Determine the [x, y] coordinate at the center of the cell enclosing the given text.  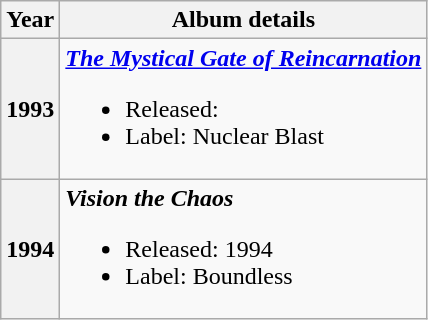
Vision the ChaosReleased: 1994Label: Boundless [244, 249]
Album details [244, 20]
1994 [30, 249]
Year [30, 20]
1993 [30, 109]
The Mystical Gate of ReincarnationReleased: Label: Nuclear Blast [244, 109]
